Detect which cell encompasses the target text, then output its (x, y) center coordinate. 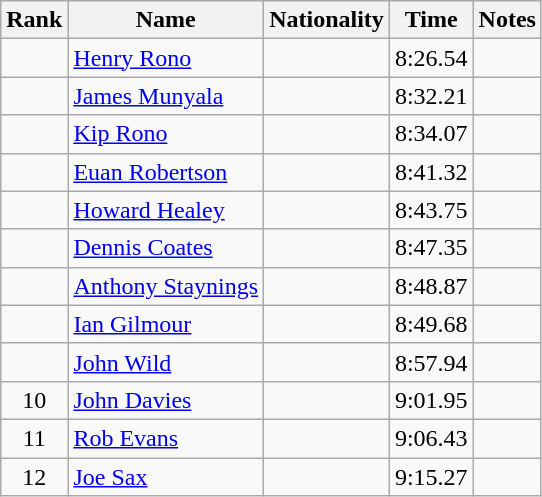
Anthony Staynings (166, 286)
8:48.87 (431, 286)
8:43.75 (431, 210)
8:34.07 (431, 134)
12 (34, 477)
Joe Sax (166, 477)
James Munyala (166, 96)
8:32.21 (431, 96)
11 (34, 438)
9:06.43 (431, 438)
Rob Evans (166, 438)
Time (431, 20)
Kip Rono (166, 134)
Howard Healey (166, 210)
9:01.95 (431, 400)
Nationality (327, 20)
8:26.54 (431, 58)
9:15.27 (431, 477)
Ian Gilmour (166, 324)
8:49.68 (431, 324)
8:47.35 (431, 248)
John Davies (166, 400)
8:57.94 (431, 362)
Dennis Coates (166, 248)
10 (34, 400)
8:41.32 (431, 172)
John Wild (166, 362)
Henry Rono (166, 58)
Notes (507, 20)
Name (166, 20)
Euan Robertson (166, 172)
Rank (34, 20)
